Scan for the cell matching the given text and deliver its (x, y) coordinate at center. 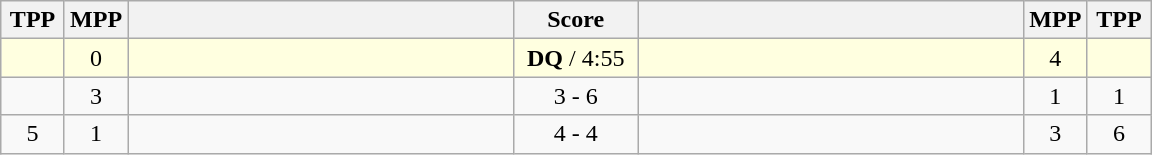
Score (576, 20)
0 (96, 58)
3 - 6 (576, 96)
6 (1119, 134)
4 (1056, 58)
5 (33, 134)
4 - 4 (576, 134)
DQ / 4:55 (576, 58)
